Pinpoint the cell where the given text exists, returning its [X, Y] midpoint coordinate. 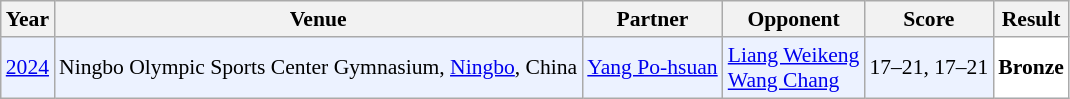
Liang Weikeng Wang Chang [794, 68]
Opponent [794, 19]
Venue [318, 19]
Result [1031, 19]
Year [28, 19]
Score [928, 19]
17–21, 17–21 [928, 68]
2024 [28, 68]
Bronze [1031, 68]
Yang Po-hsuan [652, 68]
Partner [652, 19]
Ningbo Olympic Sports Center Gymnasium, Ningbo, China [318, 68]
